Find where the given text appears and provide that cell's center as [x, y] coordinate. 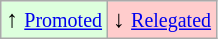
↓ Relegated [162, 20]
↑ Promoted [54, 20]
